Detect which cell encompasses the target text, then output its (x, y) center coordinate. 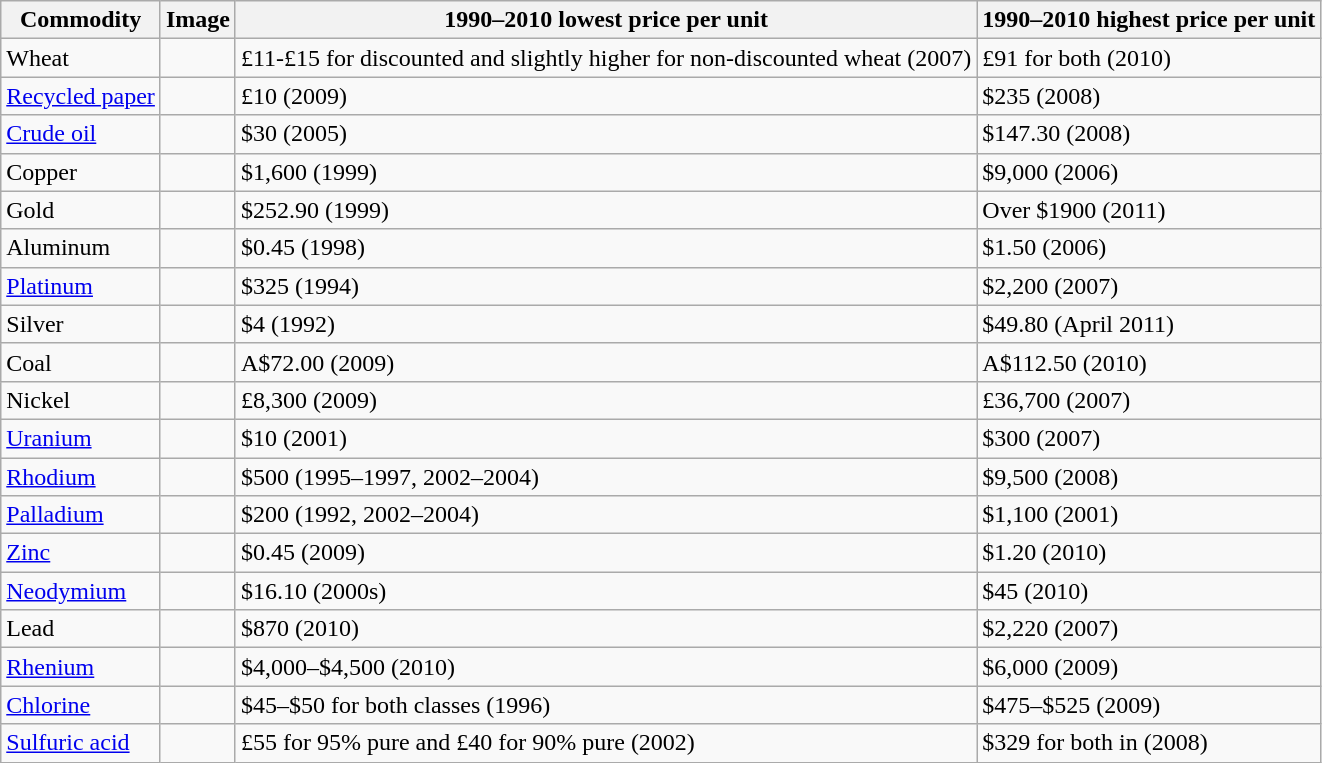
$30 (2005) (606, 134)
Silver (81, 324)
$1.50 (2006) (1149, 248)
Palladium (81, 515)
1990–2010 highest price per unit (1149, 20)
$4,000–$4,500 (2010) (606, 667)
Neodymium (81, 591)
$329 for both in (2008) (1149, 743)
A$112.50 (2010) (1149, 362)
$325 (1994) (606, 286)
Uranium (81, 438)
Crude oil (81, 134)
Recycled paper (81, 96)
Over $1900 (2011) (1149, 210)
£55 for 95% pure and £40 for 90% pure (2002) (606, 743)
Aluminum (81, 248)
$0.45 (1998) (606, 248)
$4 (1992) (606, 324)
Commodity (81, 20)
$1.20 (2010) (1149, 553)
Nickel (81, 400)
1990–2010 lowest price per unit (606, 20)
$500 (1995–1997, 2002–2004) (606, 477)
$300 (2007) (1149, 438)
A$72.00 (2009) (606, 362)
£36,700 (2007) (1149, 400)
Coal (81, 362)
$2,220 (2007) (1149, 629)
Image (198, 20)
£11-£15 for discounted and slightly higher for non-discounted wheat (2007) (606, 58)
Sulfuric acid (81, 743)
$10 (2001) (606, 438)
$0.45 (2009) (606, 553)
$475–$525 (2009) (1149, 705)
Rhodium (81, 477)
Gold (81, 210)
$2,200 (2007) (1149, 286)
$49.80 (April 2011) (1149, 324)
$45–$50 for both classes (1996) (606, 705)
£8,300 (2009) (606, 400)
Copper (81, 172)
Lead (81, 629)
Wheat (81, 58)
$6,000 (2009) (1149, 667)
Platinum (81, 286)
$870 (2010) (606, 629)
$16.10 (2000s) (606, 591)
$147.30 (2008) (1149, 134)
$200 (1992, 2002–2004) (606, 515)
£10 (2009) (606, 96)
Zinc (81, 553)
$9,500 (2008) (1149, 477)
Rhenium (81, 667)
Chlorine (81, 705)
£91 for both (2010) (1149, 58)
$9,000 (2006) (1149, 172)
$1,600 (1999) (606, 172)
$252.90 (1999) (606, 210)
$1,100 (2001) (1149, 515)
$235 (2008) (1149, 96)
$45 (2010) (1149, 591)
